Find where the given text appears and provide that cell's center as [X, Y] coordinate. 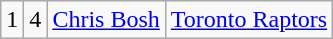
Chris Bosh [106, 20]
4 [36, 20]
Toronto Raptors [248, 20]
1 [12, 20]
